Return [X, Y] of the center of cell containing provided text 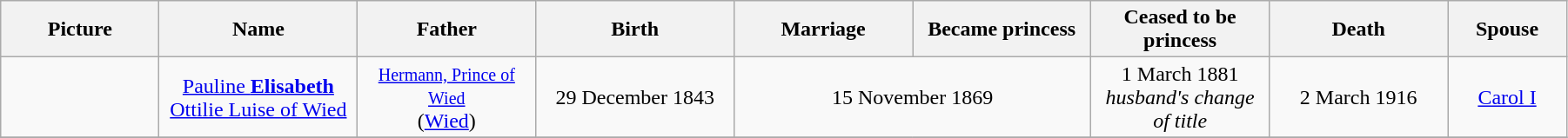
2 March 1916 [1359, 97]
Name [258, 30]
Hermann, Prince of Wied(Wied) [447, 97]
Father [447, 30]
Death [1359, 30]
Carol I [1507, 97]
Marriage [823, 30]
Spouse [1507, 30]
Pauline Elisabeth Ottilie Luise of Wied [258, 97]
1 March 1881husband's change of title [1180, 97]
Birth [635, 30]
15 November 1869 [913, 97]
29 December 1843 [635, 97]
Picture [80, 30]
Ceased to be princess [1180, 30]
Became princess [1002, 30]
